Locate the cell with the specified text and output its [x, y] center coordinate. 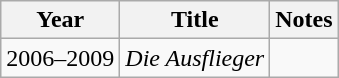
2006–2009 [60, 58]
Notes [304, 20]
Title [195, 20]
Year [60, 20]
Die Ausflieger [195, 58]
